Scan for the cell matching the given text and deliver its [X, Y] coordinate at center. 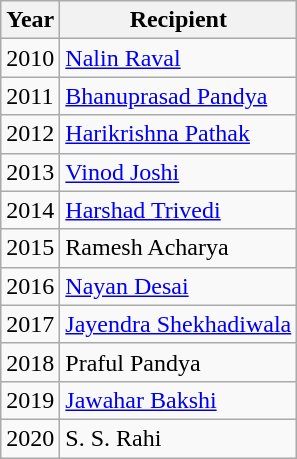
2016 [30, 286]
2013 [30, 172]
Harshad Trivedi [178, 210]
S. S. Rahi [178, 438]
Praful Pandya [178, 362]
2018 [30, 362]
2017 [30, 324]
Year [30, 20]
Ramesh Acharya [178, 248]
Nalin Raval [178, 58]
2020 [30, 438]
2011 [30, 96]
Vinod Joshi [178, 172]
Jawahar Bakshi [178, 400]
Bhanuprasad Pandya [178, 96]
Recipient [178, 20]
Nayan Desai [178, 286]
Harikrishna Pathak [178, 134]
2019 [30, 400]
2010 [30, 58]
2015 [30, 248]
2014 [30, 210]
Jayendra Shekhadiwala [178, 324]
2012 [30, 134]
